Return [x, y] of the center of cell containing provided text 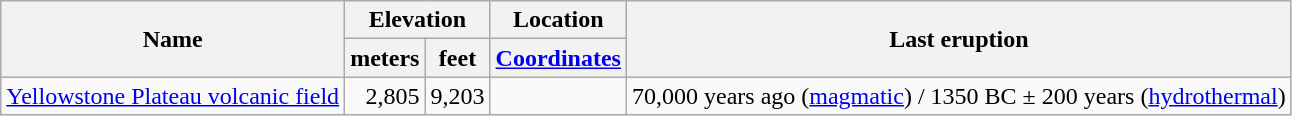
70,000 years ago (magmatic) / 1350 BC ± 200 years (hydrothermal) [958, 96]
2,805 [385, 96]
9,203 [458, 96]
feet [458, 58]
Location [558, 20]
Name [173, 39]
Last eruption [958, 39]
Coordinates [558, 58]
meters [385, 58]
Elevation [418, 20]
Yellowstone Plateau volcanic field [173, 96]
